Pinpoint the cell where the given text exists, returning its (X, Y) midpoint coordinate. 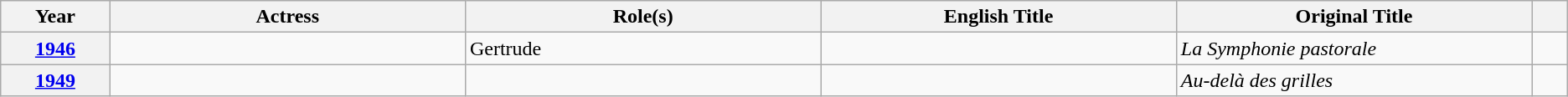
English Title (998, 17)
Gertrude (642, 48)
Original Title (1354, 17)
Year (55, 17)
1949 (55, 80)
1946 (55, 48)
Actress (287, 17)
La Symphonie pastorale (1354, 48)
Role(s) (642, 17)
Au-delà des grilles (1354, 80)
